Provide the (x, y) coordinate of the cell's center where the given text is located.  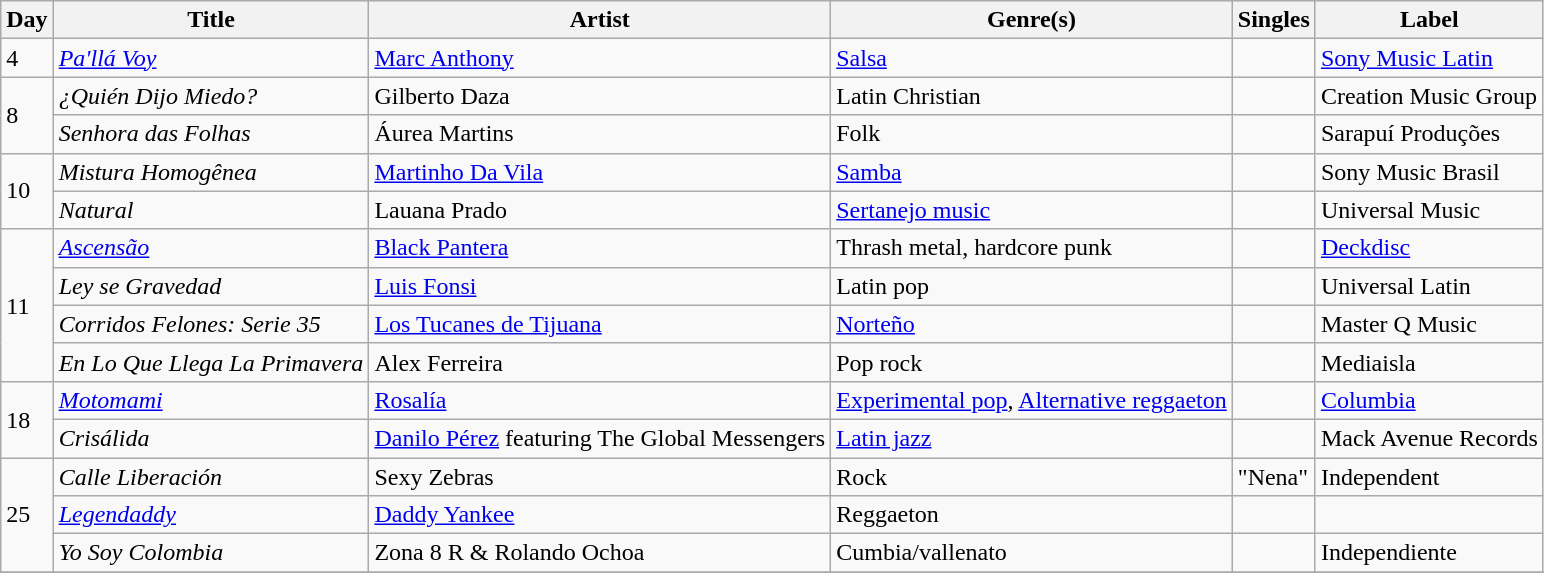
10 (27, 191)
8 (27, 115)
Deckdisc (1429, 248)
Day (27, 20)
¿Quién Dijo Miedo? (211, 96)
Gilberto Daza (600, 96)
Sony Music Brasil (1429, 172)
Rosalía (600, 400)
Zona 8 R & Rolando Ochoa (600, 553)
Daddy Yankee (600, 515)
Legendaddy (211, 515)
Cumbia/vallenato (1032, 553)
Mack Avenue Records (1429, 438)
Norteño (1032, 324)
Label (1429, 20)
Ley se Gravedad (211, 286)
Natural (211, 210)
Áurea Martins (600, 134)
Universal Latin (1429, 286)
Ascensão (211, 248)
Folk (1032, 134)
Master Q Music (1429, 324)
25 (27, 515)
Samba (1032, 172)
Salsa (1032, 58)
Luis Fonsi (600, 286)
Sertanejo music (1032, 210)
Artist (600, 20)
Alex Ferreira (600, 362)
Rock (1032, 477)
Yo Soy Colombia (211, 553)
Calle Liberación (211, 477)
Title (211, 20)
Crisálida (211, 438)
Los Tucanes de Tijuana (600, 324)
Thrash metal, hardcore punk (1032, 248)
Columbia (1429, 400)
Latin pop (1032, 286)
Mediaisla (1429, 362)
Senhora das Folhas (211, 134)
18 (27, 419)
En Lo Que Llega La Primavera (211, 362)
Martinho Da Vila (600, 172)
Sarapuí Produções (1429, 134)
Independent (1429, 477)
Black Pantera (600, 248)
Latin Christian (1032, 96)
Sexy Zebras (600, 477)
Universal Music (1429, 210)
Lauana Prado (600, 210)
Genre(s) (1032, 20)
Marc Anthony (600, 58)
Latin jazz (1032, 438)
Motomami (211, 400)
Sony Music Latin (1429, 58)
Pa'llá Voy (211, 58)
Experimental pop, Alternative reggaeton (1032, 400)
"Nena" (1274, 477)
Pop rock (1032, 362)
Singles (1274, 20)
Danilo Pérez featuring The Global Messengers (600, 438)
Corridos Felones: Serie 35 (211, 324)
Reggaeton (1032, 515)
Creation Music Group (1429, 96)
11 (27, 305)
Mistura Homogênea (211, 172)
Independiente (1429, 553)
4 (27, 58)
